Determine the (x, y) coordinate at the center of the cell enclosing the given text.  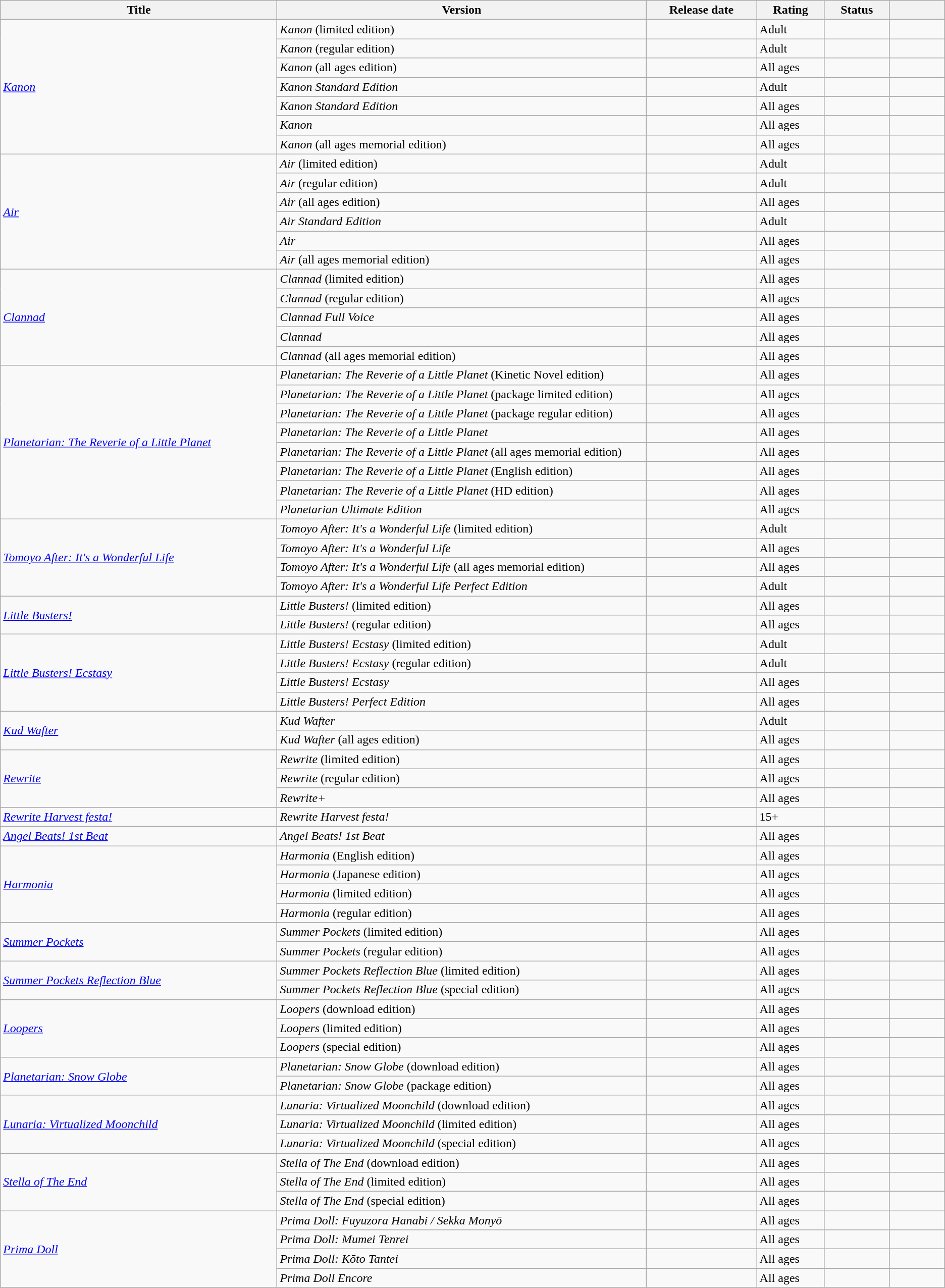
Kanon (limited edition) (461, 29)
Summer Pockets Reflection Blue (special edition) (461, 990)
Summer Pockets Reflection Blue (139, 980)
Little Busters! Ecstasy (regular edition) (461, 663)
Summer Pockets (regular edition) (461, 951)
Prima Doll (139, 1249)
Planetarian: Snow Globe (download edition) (461, 1066)
Little Busters! (139, 615)
Little Busters! (limited edition) (461, 606)
Little Busters! (regular edition) (461, 625)
Planetarian: The Reverie of a Little Planet (package regular edition) (461, 413)
Clannad Full Voice (461, 317)
Tomoyo After: It's a Wonderful Life (limited edition) (461, 528)
Summer Pockets (limited edition) (461, 932)
Loopers (139, 1028)
Planetarian: The Reverie of a Little Planet (English edition) (461, 471)
Harmonia (limited edition) (461, 894)
Little Busters! Perfect Edition (461, 702)
Prima Doll: Fuyuzora Hanabi / Sekka Monyō (461, 1220)
Rating (791, 10)
15+ (791, 817)
Status (857, 10)
Rewrite (regular edition) (461, 778)
Stella of The End (download edition) (461, 1162)
Planetarian Ultimate Edition (461, 509)
Stella of The End (limited edition) (461, 1182)
Clannad (limited edition) (461, 279)
Loopers (special edition) (461, 1047)
Planetarian: The Reverie of a Little Planet (Kinetic Novel edition) (461, 375)
Clannad (all ages memorial edition) (461, 356)
Title (139, 10)
Planetarian: The Reverie of a Little Planet (HD edition) (461, 490)
Stella of The End (special edition) (461, 1201)
Lunaria: Virtualized Moonchild (special edition) (461, 1143)
Planetarian: Snow Globe (139, 1076)
Prima Doll: Kōto Tantei (461, 1259)
Planetarian: Snow Globe (package edition) (461, 1086)
Release date (702, 10)
Rewrite+ (461, 797)
Summer Pockets Reflection Blue (limited edition) (461, 971)
Air (regular edition) (461, 183)
Harmonia (English edition) (461, 855)
Loopers (download edition) (461, 1009)
Air (limited edition) (461, 164)
Kud Wafter (all ages edition) (461, 740)
Air Standard Edition (461, 221)
Kanon (all ages memorial edition) (461, 144)
Version (461, 10)
Lunaria: Virtualized Moonchild (download edition) (461, 1105)
Harmonia (Japanese edition) (461, 875)
Loopers (limited edition) (461, 1028)
Tomoyo After: It's a Wonderful Life Perfect Edition (461, 586)
Planetarian: The Reverie of a Little Planet (all ages memorial edition) (461, 452)
Tomoyo After: It's a Wonderful Life (all ages memorial edition) (461, 567)
Harmonia (regular edition) (461, 913)
Lunaria: Virtualized Moonchild (limited edition) (461, 1124)
Planetarian: The Reverie of a Little Planet (package limited edition) (461, 394)
Air (all ages edition) (461, 202)
Kanon (all ages edition) (461, 68)
Harmonia (139, 884)
Prima Doll: Mumei Tenrei (461, 1240)
Kanon (regular edition) (461, 48)
Prima Doll Encore (461, 1278)
Summer Pockets (139, 942)
Little Busters! Ecstasy (limited edition) (461, 644)
Lunaria: Virtualized Moonchild (139, 1124)
Air (all ages memorial edition) (461, 260)
Rewrite (139, 778)
Clannad (regular edition) (461, 298)
Stella of The End (139, 1182)
Rewrite (limited edition) (461, 759)
